Output the [x, y] coordinate of the center of the cell containing the given text.  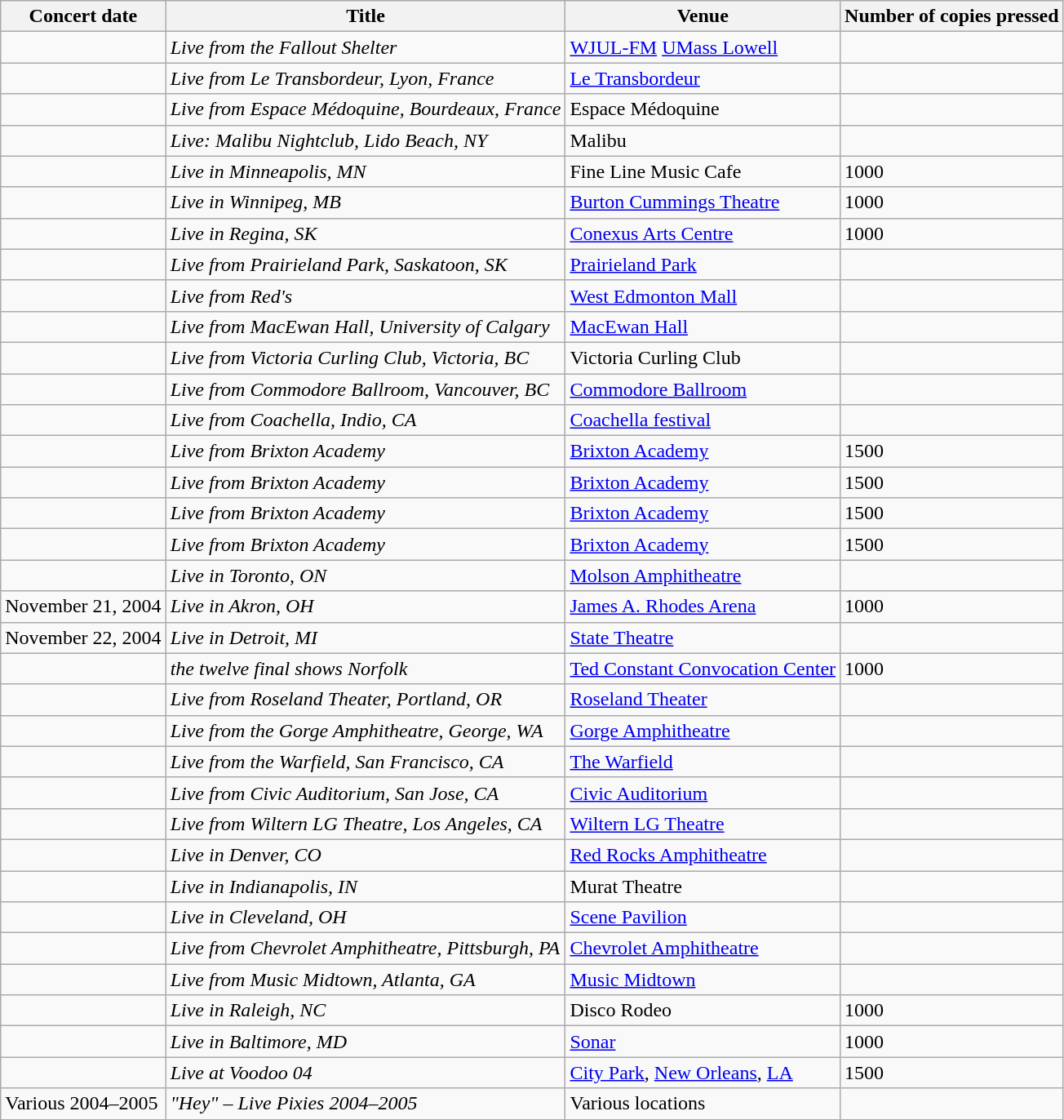
Disco Rodeo [703, 1011]
Fine Line Music Cafe [703, 171]
Le Transbordeur [703, 78]
Sonar [703, 1042]
Ted Constant Convocation Center [703, 669]
Live in Baltimore, MD [366, 1042]
Music Midtown [703, 980]
The Warfield [703, 762]
Number of copies pressed [952, 16]
Burton Cummings Theatre [703, 202]
Live from the Warfield, San Francisco, CA [366, 762]
Concert date [83, 16]
WJUL-FM UMass Lowell [703, 47]
Live in Detroit, MI [366, 638]
MacEwan Hall [703, 327]
Conexus Arts Centre [703, 233]
West Edmonton Mall [703, 296]
Live in Indianapolis, IN [366, 886]
Malibu [703, 140]
City Park, New Orleans, LA [703, 1073]
Title [366, 16]
State Theatre [703, 638]
Live from MacEwan Hall, University of Calgary [366, 327]
Various 2004–2005 [83, 1104]
"Hey" – Live Pixies 2004–2005 [366, 1104]
Victoria Curling Club [703, 358]
Various locations [703, 1104]
Live in Akron, OH [366, 607]
Live from the Fallout Shelter [366, 47]
Live in Cleveland, OH [366, 918]
Live in Regina, SK [366, 233]
November 22, 2004 [83, 638]
Roseland Theater [703, 700]
Live from Coachella, Indio, CA [366, 420]
Live from Espace Médoquine, Bourdeaux, France [366, 109]
Live from Red's [366, 296]
Venue [703, 16]
Live in Toronto, ON [366, 576]
Live from Wiltern LG Theatre, Los Angeles, CA [366, 824]
Live in Winnipeg, MB [366, 202]
Live from Roseland Theater, Portland, OR [366, 700]
Live from Chevrolet Amphitheatre, Pittsburgh, PA [366, 949]
Coachella festival [703, 420]
Murat Theatre [703, 886]
the twelve final shows Norfolk [366, 669]
November 21, 2004 [83, 607]
Live at Voodoo 04 [366, 1073]
Commodore Ballroom [703, 389]
Live from Music Midtown, Atlanta, GA [366, 980]
James A. Rhodes Arena [703, 607]
Gorge Amphitheatre [703, 731]
Live from Le Transbordeur, Lyon, France [366, 78]
Live: Malibu Nightclub, Lido Beach, NY [366, 140]
Espace Médoquine [703, 109]
Chevrolet Amphitheatre [703, 949]
Live from Civic Auditorium, San Jose, CA [366, 793]
Live from Victoria Curling Club, Victoria, BC [366, 358]
Civic Auditorium [703, 793]
Prairieland Park [703, 264]
Wiltern LG Theatre [703, 824]
Live from the Gorge Amphitheatre, George, WA [366, 731]
Live in Raleigh, NC [366, 1011]
Live from Prairieland Park, Saskatoon, SK [366, 264]
Scene Pavilion [703, 918]
Molson Amphitheatre [703, 576]
Live from Commodore Ballroom, Vancouver, BC [366, 389]
Red Rocks Amphitheatre [703, 855]
Live in Minneapolis, MN [366, 171]
Live in Denver, CO [366, 855]
